For the text-containing cell, return its midpoint in [x, y] coordinate format. 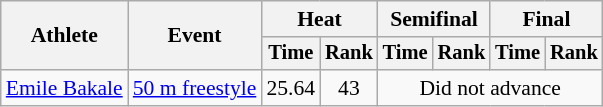
Event [195, 36]
Did not advance [490, 88]
Heat [319, 19]
Semifinal [434, 19]
50 m freestyle [195, 88]
Emile Bakale [64, 88]
25.64 [290, 88]
43 [349, 88]
Athlete [64, 36]
Final [546, 19]
